Identify which cell holds the provided text, then report its [X, Y] central coordinate. 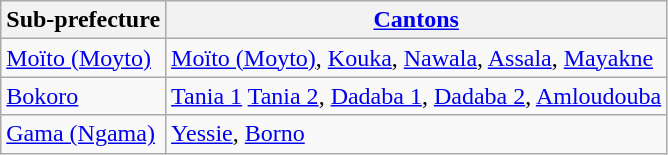
Moïto (Moyto) [84, 58]
Yessie, Borno [416, 134]
Cantons [416, 20]
Gama (Ngama) [84, 134]
Tania 1 Tania 2, Dadaba 1, Dadaba 2, Amloudouba [416, 96]
Moïto (Moyto), Kouka, Nawala, Assala, Mayakne [416, 58]
Bokoro [84, 96]
Sub-prefecture [84, 20]
